Capture the cell that displays the provided text and extract its (X, Y) central coordinate. 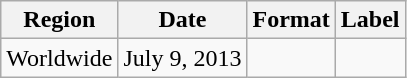
Label (370, 20)
Region (60, 20)
Worldwide (60, 58)
Format (291, 20)
July 9, 2013 (182, 58)
Date (182, 20)
